Determine the [x, y] coordinate at the center of the cell enclosing the given text.  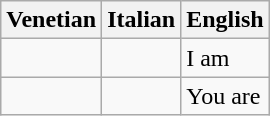
Italian [142, 20]
Venetian [52, 20]
You are [225, 96]
English [225, 20]
I am [225, 58]
